Output the [x, y] coordinate of the center of the cell containing the given text.  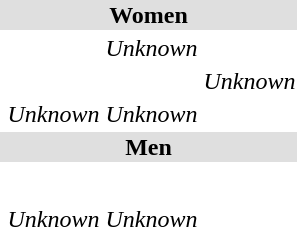
Women [148, 15]
Men [148, 147]
